From the cell containing the given text, extract its center point as [X, Y] coordinate. 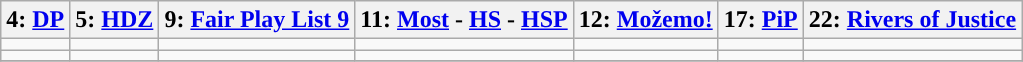
4: DP [36, 20]
12: Možemo! [646, 20]
5: HDZ [114, 20]
22: Rivers of Justice [912, 20]
17: PiP [760, 20]
11: Most - HS - HSP [464, 20]
9: Fair Play List 9 [257, 20]
